Search for the cell housing the specified text and yield its (X, Y) center coordinate. 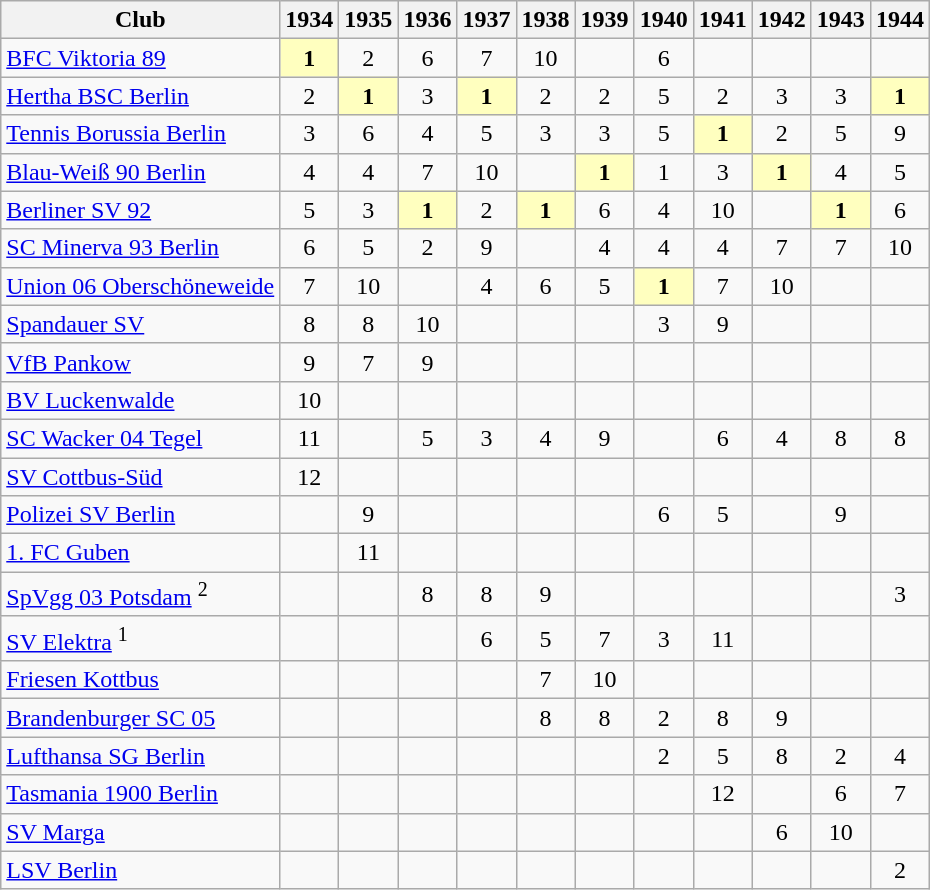
1942 (782, 20)
1939 (604, 20)
1940 (664, 20)
1935 (368, 20)
1937 (486, 20)
1936 (428, 20)
Tennis Borussia Berlin (140, 134)
SV Marga (140, 832)
Lufthansa SG Berlin (140, 756)
SV Cottbus-Süd (140, 477)
1. FC Guben (140, 553)
BV Luckenwalde (140, 400)
LSV Berlin (140, 870)
SpVgg 03 Potsdam 2 (140, 594)
Blau-Weiß 90 Berlin (140, 172)
Polizei SV Berlin (140, 515)
BFC Viktoria 89 (140, 58)
Tasmania 1900 Berlin (140, 794)
Club (140, 20)
SC Minerva 93 Berlin (140, 248)
VfB Pankow (140, 362)
1941 (722, 20)
Brandenburger SC 05 (140, 718)
SV Elektra 1 (140, 638)
Berliner SV 92 (140, 210)
Friesen Kottbus (140, 680)
Union 06 Oberschöneweide (140, 286)
SC Wacker 04 Tegel (140, 438)
1938 (546, 20)
1934 (310, 20)
Spandauer SV (140, 324)
1943 (840, 20)
Hertha BSC Berlin (140, 96)
1944 (900, 20)
